For the text-containing cell, return its midpoint in (x, y) coordinate format. 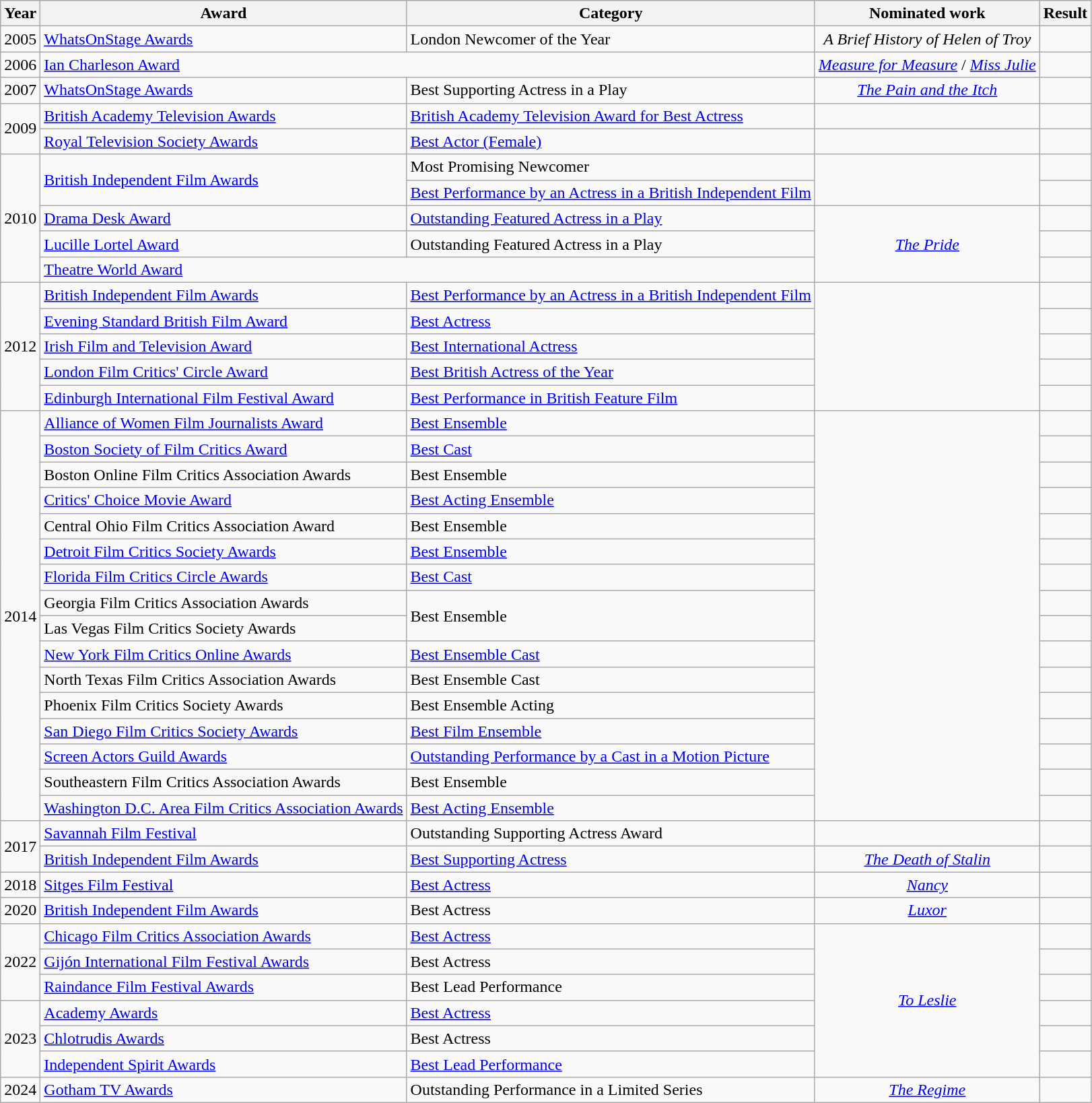
To Leslie (927, 1000)
Royal Television Society Awards (224, 141)
London Newcomer of the Year (611, 39)
Outstanding Supporting Actress Award (611, 834)
2017 (20, 846)
San Diego Film Critics Society Awards (224, 731)
Academy Awards (224, 1013)
Boston Online Film Critics Association Awards (224, 475)
2007 (20, 90)
Chicago Film Critics Association Awards (224, 936)
Best British Actress of the Year (611, 372)
Best Supporting Actress in a Play (611, 90)
British Academy Television Awards (224, 116)
2009 (20, 129)
2020 (20, 910)
Evening Standard British Film Award (224, 321)
Critics' Choice Movie Award (224, 500)
2023 (20, 1038)
Georgia Film Critics Association Awards (224, 603)
Florida Film Critics Circle Awards (224, 577)
The Pride (927, 244)
Best Ensemble Acting (611, 705)
The Pain and the Itch (927, 90)
Best Actor (Female) (611, 141)
2010 (20, 218)
2022 (20, 962)
Edinburgh International Film Festival Award (224, 398)
Detroit Film Critics Society Awards (224, 551)
Most Promising Newcomer (611, 167)
Lucille Lortel Award (224, 244)
Measure for Measure / Miss Julie (927, 65)
Drama Desk Award (224, 218)
Independent Spirit Awards (224, 1064)
2014 (20, 615)
Nancy (927, 885)
Southeastern Film Critics Association Awards (224, 782)
Savannah Film Festival (224, 834)
Screen Actors Guild Awards (224, 757)
Best International Actress (611, 347)
New York Film Critics Online Awards (224, 654)
Year (20, 13)
Outstanding Performance in a Limited Series (611, 1090)
The Regime (927, 1090)
Award (224, 13)
Central Ohio Film Critics Association Award (224, 526)
Gijón International Film Festival Awards (224, 962)
A Brief History of Helen of Troy (927, 39)
British Academy Television Award for Best Actress (611, 116)
Theatre World Award (428, 269)
Gotham TV Awards (224, 1090)
Chlotrudis Awards (224, 1038)
Result (1065, 13)
Phoenix Film Critics Society Awards (224, 705)
Las Vegas Film Critics Society Awards (224, 628)
Alliance of Women Film Journalists Award (224, 424)
North Texas Film Critics Association Awards (224, 679)
The Death of Stalin (927, 859)
Outstanding Performance by a Cast in a Motion Picture (611, 757)
Raindance Film Festival Awards (224, 987)
Category (611, 13)
Washington D.C. Area Film Critics Association Awards (224, 808)
2012 (20, 346)
2006 (20, 65)
Best Performance in British Feature Film (611, 398)
Best Film Ensemble (611, 731)
London Film Critics' Circle Award (224, 372)
2018 (20, 885)
2005 (20, 39)
2024 (20, 1090)
Nominated work (927, 13)
Best Supporting Actress (611, 859)
Ian Charleson Award (428, 65)
Boston Society of Film Critics Award (224, 449)
Irish Film and Television Award (224, 347)
Sitges Film Festival (224, 885)
Luxor (927, 910)
